Provide the [x, y] coordinate of the cell's center where the given text is located.  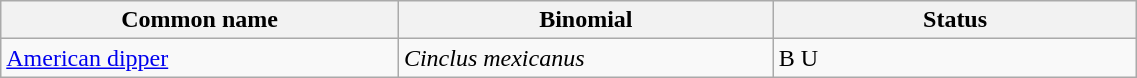
Cinclus mexicanus [586, 58]
Common name [200, 20]
B U [955, 58]
Binomial [586, 20]
Status [955, 20]
American dipper [200, 58]
